Return [X, Y] of the center of cell containing provided text 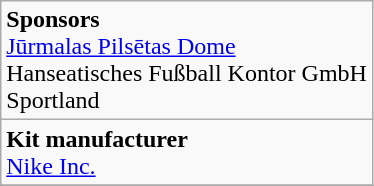
Sponsors Jūrmalas Pilsētas Dome Hanseatisches Fußball Kontor GmbH Sportland [187, 60]
Kit manufacturer Nike Inc. [187, 152]
